Extract the [X, Y] coordinate from the center of the cell holding the provided text.  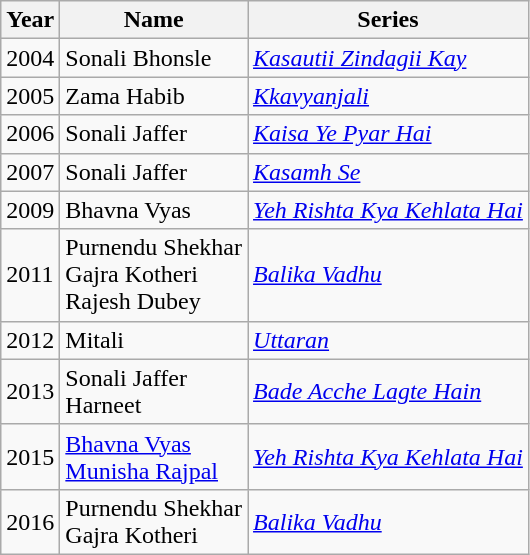
Kkavyanjali [388, 96]
2015 [30, 456]
2004 [30, 58]
Bade Acche Lagte Hain [388, 392]
2007 [30, 172]
2009 [30, 210]
2005 [30, 96]
2011 [30, 275]
Sonali Bhonsle [154, 58]
2012 [30, 340]
2016 [30, 522]
Bhavna Vyas [154, 210]
Name [154, 20]
Purnendu Shekhar Gajra Kotheri Rajesh Dubey [154, 275]
Sonali Jaffer Harneet [154, 392]
Purnendu Shekhar Gajra Kotheri [154, 522]
Series [388, 20]
Kasautii Zindagii Kay [388, 58]
Zama Habib [154, 96]
Bhavna Vyas Munisha Rajpal [154, 456]
2013 [30, 392]
Mitali [154, 340]
Uttaran [388, 340]
Year [30, 20]
2006 [30, 134]
Kasamh Se [388, 172]
Kaisa Ye Pyar Hai [388, 134]
